Identify which cell holds the provided text, then report its [X, Y] central coordinate. 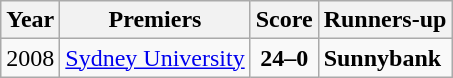
24–0 [284, 58]
2008 [30, 58]
Premiers [155, 20]
Score [284, 20]
Sydney University [155, 58]
Runners-up [385, 20]
Year [30, 20]
Sunnybank [385, 58]
